Output the (X, Y) coordinate of the center of the cell containing the given text.  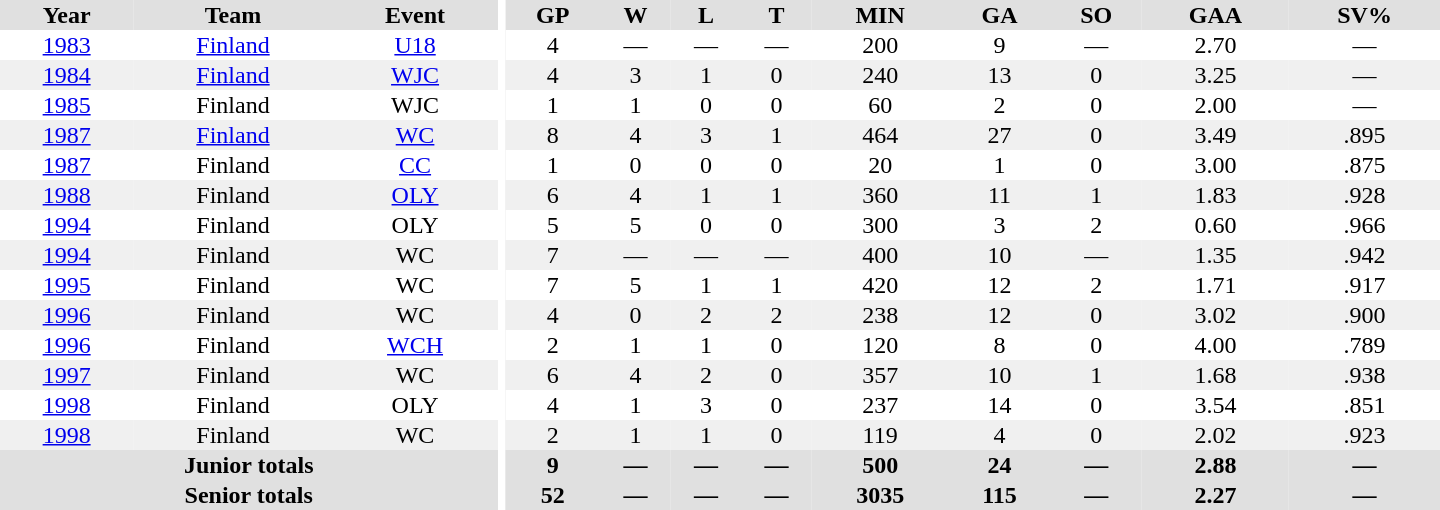
115 (1000, 495)
420 (880, 285)
2.88 (1216, 465)
.789 (1364, 345)
U18 (416, 45)
24 (1000, 465)
Team (232, 15)
1985 (66, 105)
MIN (880, 15)
1988 (66, 195)
Senior totals (248, 495)
.923 (1364, 435)
1.71 (1216, 285)
.851 (1364, 405)
3035 (880, 495)
3.02 (1216, 315)
1995 (66, 285)
3.54 (1216, 405)
119 (880, 435)
.900 (1364, 315)
W (636, 15)
2.00 (1216, 105)
4.00 (1216, 345)
GAA (1216, 15)
T (776, 15)
.942 (1364, 255)
SV% (1364, 15)
500 (880, 465)
60 (880, 105)
3.00 (1216, 165)
14 (1000, 405)
1984 (66, 75)
.938 (1364, 375)
27 (1000, 135)
L (706, 15)
3.49 (1216, 135)
120 (880, 345)
11 (1000, 195)
357 (880, 375)
Year (66, 15)
SO (1096, 15)
237 (880, 405)
0.60 (1216, 225)
1997 (66, 375)
1983 (66, 45)
52 (552, 495)
Event (416, 15)
Junior totals (248, 465)
WCH (416, 345)
300 (880, 225)
.895 (1364, 135)
.966 (1364, 225)
200 (880, 45)
20 (880, 165)
GP (552, 15)
2.27 (1216, 495)
400 (880, 255)
360 (880, 195)
1.83 (1216, 195)
2.70 (1216, 45)
238 (880, 315)
3.25 (1216, 75)
.875 (1364, 165)
CC (416, 165)
GA (1000, 15)
1.35 (1216, 255)
464 (880, 135)
2.02 (1216, 435)
240 (880, 75)
.917 (1364, 285)
.928 (1364, 195)
13 (1000, 75)
1.68 (1216, 375)
